Find where the given text appears and provide that cell's center as (X, Y) coordinate. 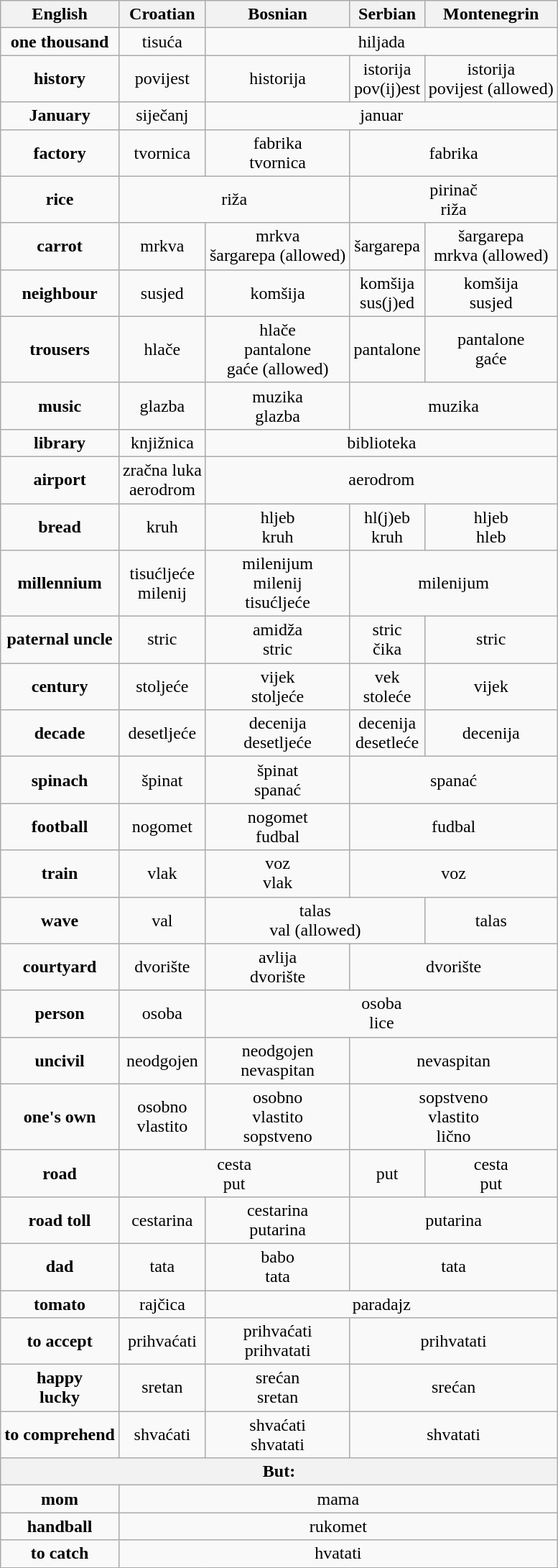
Serbian (387, 14)
courtyard (60, 967)
desetljeće (162, 733)
Croatian (162, 14)
fabrika (454, 152)
bread (60, 526)
prihvaćatiprihvatati (277, 1341)
shvaćatishvatati (277, 1434)
mom (60, 1499)
historija (277, 79)
hl(j)ebkruh (387, 526)
komšijasusjed (491, 293)
januar (381, 116)
tomato (60, 1304)
zračna lukaaerodrom (162, 480)
šargarepa (387, 246)
Bosnian (277, 14)
mama (338, 1499)
road toll (60, 1220)
prihvaćati (162, 1341)
talasval (allowed) (315, 920)
to catch (60, 1554)
knjižnica (162, 443)
one's own (60, 1117)
cestarina (162, 1220)
wave (60, 920)
komšija (277, 293)
muzika (454, 405)
tisuća (162, 42)
babotata (277, 1266)
špinatspanać (277, 780)
mrkvašargarepa (allowed) (277, 246)
sretan (162, 1388)
tvornica (162, 152)
susjed (162, 293)
handball (60, 1526)
airport (60, 480)
hlačepantalonegaće (allowed) (277, 349)
vekstoleće (387, 687)
factory (60, 152)
rice (60, 200)
hljebhleb (491, 526)
library (60, 443)
biblioteka (381, 443)
millennium (60, 584)
osoba (162, 1013)
put (387, 1173)
Montenegrin (491, 14)
shvatati (454, 1434)
amidžastric (277, 640)
val (162, 920)
siječanj (162, 116)
muzikaglazba (277, 405)
stoljeće (162, 687)
hiljada (381, 42)
špinat (162, 780)
srećansretan (277, 1388)
decenijadesetleće (387, 733)
road (60, 1173)
one thousand (60, 42)
hvatati (338, 1554)
paradajz (381, 1304)
osobnovlastitosopstveno (277, 1117)
trousers (60, 349)
povijest (162, 79)
pantalonegaće (491, 349)
happylucky (60, 1388)
mrkva (162, 246)
sopstvenovlastitolično (454, 1117)
English (60, 14)
riža (234, 200)
rukomet (338, 1526)
carrot (60, 246)
milenijummilenijtisućljeće (277, 584)
istorijapov(ij)est (387, 79)
osobalice (381, 1013)
music (60, 405)
fudbal (454, 826)
komšijasus(j)ed (387, 293)
decade (60, 733)
spanać (454, 780)
paternal uncle (60, 640)
hlače (162, 349)
nogomet (162, 826)
glazba (162, 405)
talas (491, 920)
neodgojen (162, 1061)
to comprehend (60, 1434)
history (60, 79)
vozvlak (277, 874)
cestarinaputarina (277, 1220)
January (60, 116)
uncivil (60, 1061)
srećan (454, 1388)
neodgojennevaspitan (277, 1061)
avlijadvorište (277, 967)
milenijum (454, 584)
vijek (491, 687)
century (60, 687)
football (60, 826)
vijekstoljeće (277, 687)
train (60, 874)
putarina (454, 1220)
fabrikatvornica (277, 152)
šargarepamrkva (allowed) (491, 246)
But: (279, 1472)
stricčika (387, 640)
dad (60, 1266)
pirinačriža (454, 200)
rajčica (162, 1304)
nevaspitan (454, 1061)
voz (454, 874)
aerodrom (381, 480)
person (60, 1013)
kruh (162, 526)
shvaćati (162, 1434)
spinach (60, 780)
istorijapovijest (allowed) (491, 79)
pantalone (387, 349)
neighbour (60, 293)
decenijadesetljeće (277, 733)
to accept (60, 1341)
hljebkruh (277, 526)
prihvatati (454, 1341)
decenija (491, 733)
vlak (162, 874)
tisućljećemilenij (162, 584)
nogometfudbal (277, 826)
osobnovlastito (162, 1117)
